Find where the given text appears and provide that cell's center as [X, Y] coordinate. 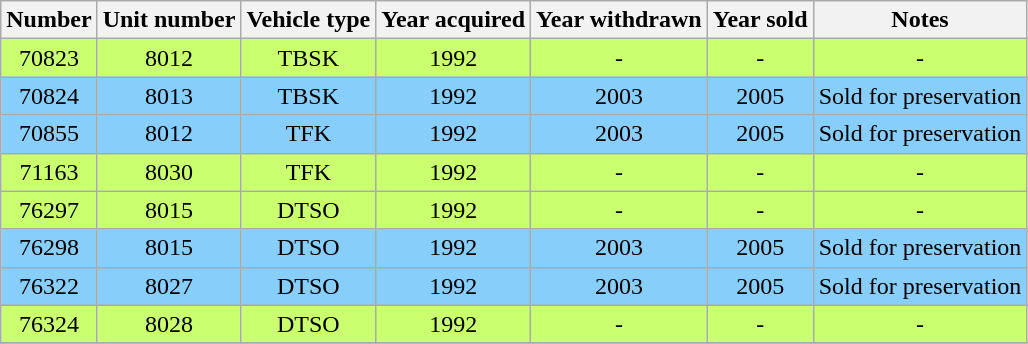
70823 [49, 58]
71163 [49, 172]
76297 [49, 210]
Unit number [169, 20]
Vehicle type [308, 20]
70855 [49, 134]
70824 [49, 96]
76298 [49, 248]
8028 [169, 324]
8030 [169, 172]
Notes [920, 20]
Year withdrawn [620, 20]
8013 [169, 96]
Year sold [760, 20]
76322 [49, 286]
Year acquired [454, 20]
8027 [169, 286]
Number [49, 20]
76324 [49, 324]
